Pinpoint the cell where the given text exists, returning its [X, Y] midpoint coordinate. 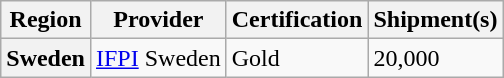
Sweden [46, 58]
Provider [158, 20]
Gold [297, 58]
20,000 [436, 58]
Shipment(s) [436, 20]
Region [46, 20]
Certification [297, 20]
IFPI Sweden [158, 58]
